From the cell containing the given text, extract its center point as [x, y] coordinate. 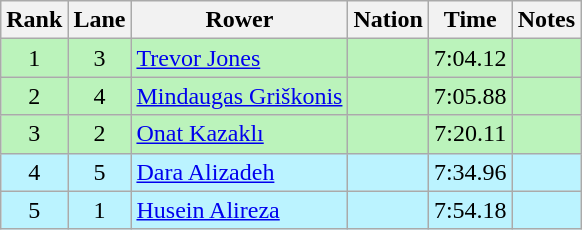
Dara Alizadeh [240, 172]
Onat Kazaklı [240, 134]
Rower [240, 20]
Time [470, 20]
Nation [388, 20]
7:34.96 [470, 172]
Trevor Jones [240, 58]
Lane [100, 20]
7:04.12 [470, 58]
Husein Alireza [240, 210]
Rank [34, 20]
7:05.88 [470, 96]
Notes [546, 20]
7:54.18 [470, 210]
7:20.11 [470, 134]
Mindaugas Griškonis [240, 96]
